Pinpoint the cell where the given text exists, returning its [X, Y] midpoint coordinate. 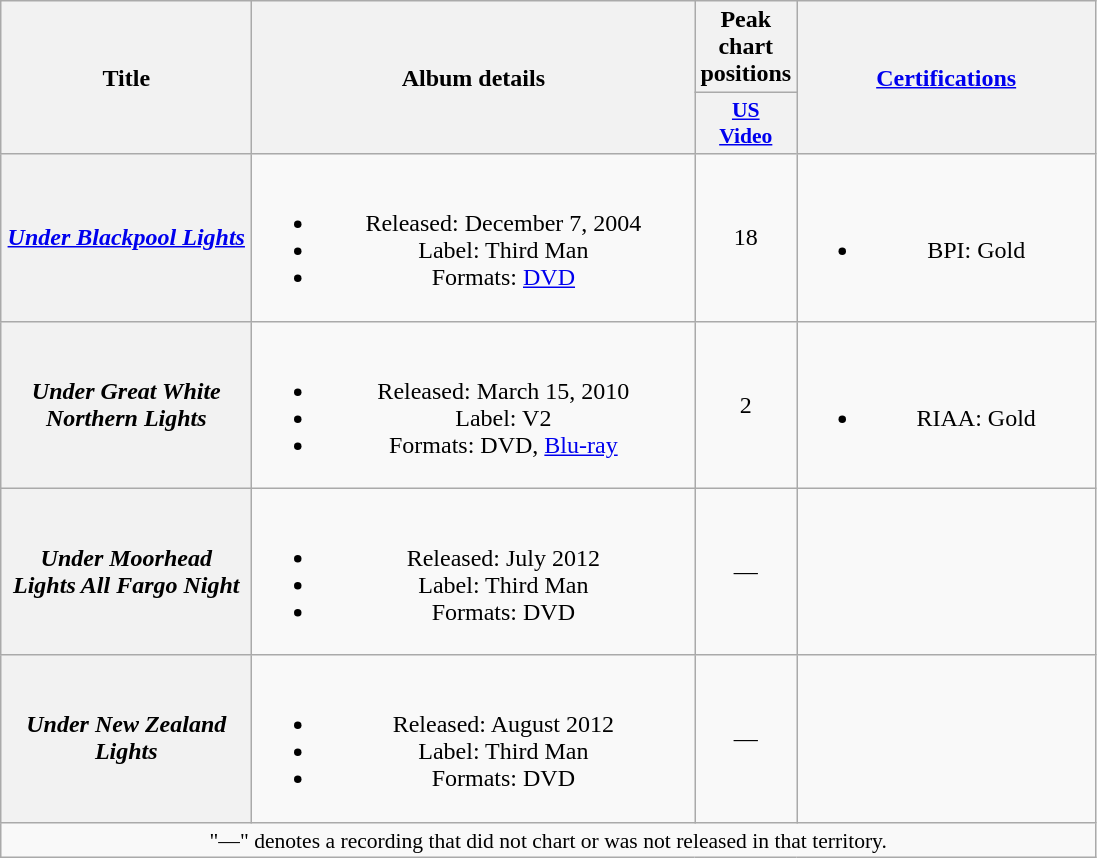
USVideo [746, 124]
Album details [474, 78]
RIAA: Gold [946, 404]
Released: March 15, 2010Label: V2Formats: DVD, Blu-ray [474, 404]
Under New Zealand Lights [126, 738]
Under Great White Northern Lights [126, 404]
BPI: Gold [946, 238]
Released: December 7, 2004Label: Third ManFormats: DVD [474, 238]
Title [126, 78]
2 [746, 404]
18 [746, 238]
Under Moorhead Lights All Fargo Night [126, 572]
"—" denotes a recording that did not chart or was not released in that territory. [548, 840]
Released: August 2012Label: Third ManFormats: DVD [474, 738]
Peak chart positions [746, 47]
Released: July 2012Label: Third ManFormats: DVD [474, 572]
Under Blackpool Lights [126, 238]
Certifications [946, 78]
